Search for the cell housing the specified text and yield its (x, y) center coordinate. 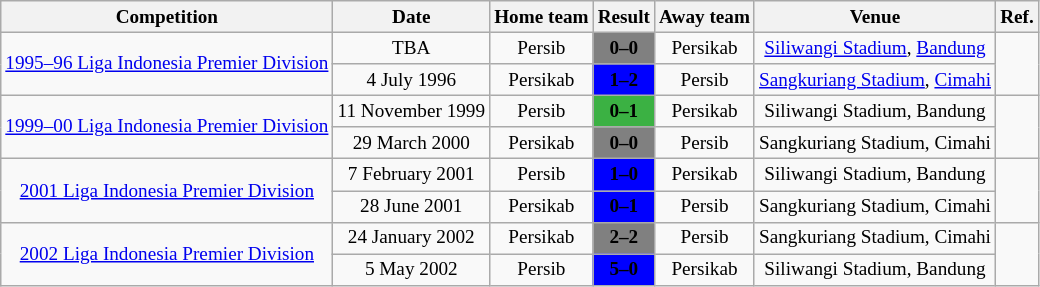
29 March 2000 (412, 143)
Venue (874, 17)
1999–00 Liga Indonesia Premier Division (167, 126)
Result (624, 17)
Competition (167, 17)
TBA (412, 48)
Away team (705, 17)
11 November 1999 (412, 111)
7 February 2001 (412, 175)
2001 Liga Indonesia Premier Division (167, 190)
2–2 (624, 238)
1–2 (624, 80)
28 June 2001 (412, 206)
2002 Liga Indonesia Premier Division (167, 254)
1–0 (624, 175)
5–0 (624, 270)
Home team (542, 17)
5 May 2002 (412, 270)
Ref. (1018, 17)
24 January 2002 (412, 238)
1995–96 Liga Indonesia Premier Division (167, 64)
Date (412, 17)
4 July 1996 (412, 80)
